Detect which cell encompasses the target text, then output its [X, Y] center coordinate. 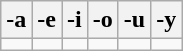
-i [75, 20]
-y [166, 20]
-e [47, 20]
-a [16, 20]
-u [134, 20]
-o [102, 20]
